Pinpoint the cell where the given text exists, returning its [x, y] midpoint coordinate. 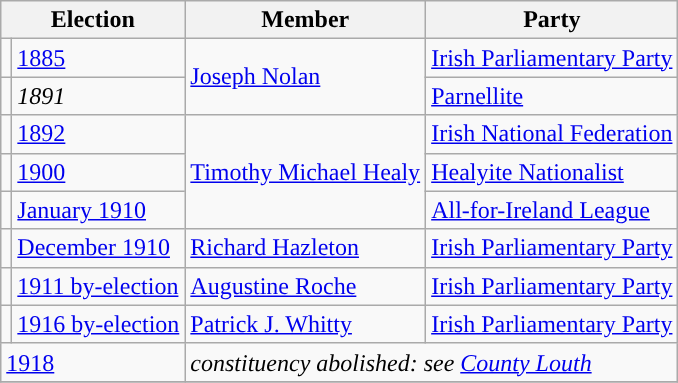
December 1910 [98, 248]
January 1910 [98, 210]
Member [306, 20]
Richard Hazleton [306, 248]
All-for-Ireland League [552, 210]
1918 [93, 362]
1892 [98, 134]
Augustine Roche [306, 286]
Election [93, 20]
Joseph Nolan [306, 77]
Irish National Federation [552, 134]
Timothy Michael Healy [306, 172]
Party [552, 20]
constituency abolished: see County Louth [432, 362]
Parnellite [552, 96]
1900 [98, 172]
1885 [98, 58]
1911 by-election [98, 286]
Healyite Nationalist [552, 172]
Patrick J. Whitty [306, 324]
1891 [98, 96]
1916 by-election [98, 324]
